From the cell containing the given text, extract its center point as (X, Y) coordinate. 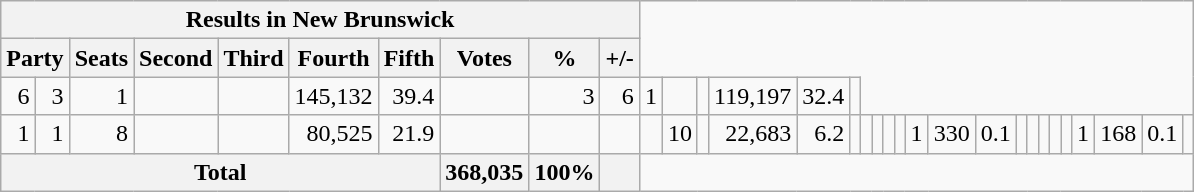
+/- (620, 58)
Seats (101, 58)
Party (35, 58)
% (564, 58)
32.4 (824, 96)
100% (564, 172)
Results in New Brunswick (320, 20)
330 (952, 134)
22,683 (753, 134)
80,525 (334, 134)
145,132 (334, 96)
Third (254, 58)
39.4 (409, 96)
119,197 (753, 96)
Fourth (334, 58)
368,035 (484, 172)
Votes (484, 58)
21.9 (409, 134)
10 (680, 134)
6.2 (824, 134)
Second (176, 58)
Total (220, 172)
168 (1118, 134)
Fifth (409, 58)
8 (101, 134)
